Scan for the cell matching the given text and deliver its [X, Y] coordinate at center. 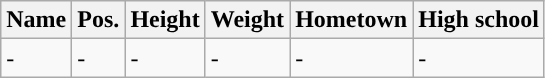
Hometown [352, 20]
Name [36, 20]
High school [479, 20]
Height [165, 20]
Weight [247, 20]
Pos. [98, 20]
